Scan for the cell matching the given text and deliver its (x, y) coordinate at center. 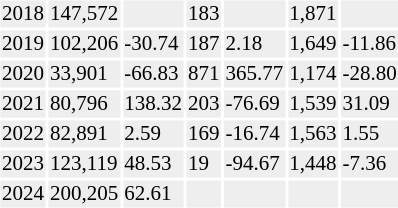
1,649 (313, 44)
-16.74 (254, 134)
203 (203, 104)
147,572 (84, 14)
2019 (22, 44)
82,891 (84, 134)
1,448 (313, 164)
-7.36 (370, 164)
-94.67 (254, 164)
2024 (22, 194)
1.55 (370, 134)
169 (203, 134)
33,901 (84, 74)
183 (203, 14)
871 (203, 74)
-28.80 (370, 74)
2.18 (254, 44)
200,205 (84, 194)
123,119 (84, 164)
365.77 (254, 74)
2022 (22, 134)
2021 (22, 104)
-30.74 (154, 44)
-66.83 (154, 74)
1,871 (313, 14)
48.53 (154, 164)
138.32 (154, 104)
1,563 (313, 134)
2018 (22, 14)
19 (203, 164)
31.09 (370, 104)
2020 (22, 74)
2023 (22, 164)
102,206 (84, 44)
2.59 (154, 134)
1,174 (313, 74)
80,796 (84, 104)
1,539 (313, 104)
62.61 (154, 194)
187 (203, 44)
-11.86 (370, 44)
-76.69 (254, 104)
